Find where the given text appears and provide that cell's center as [X, Y] coordinate. 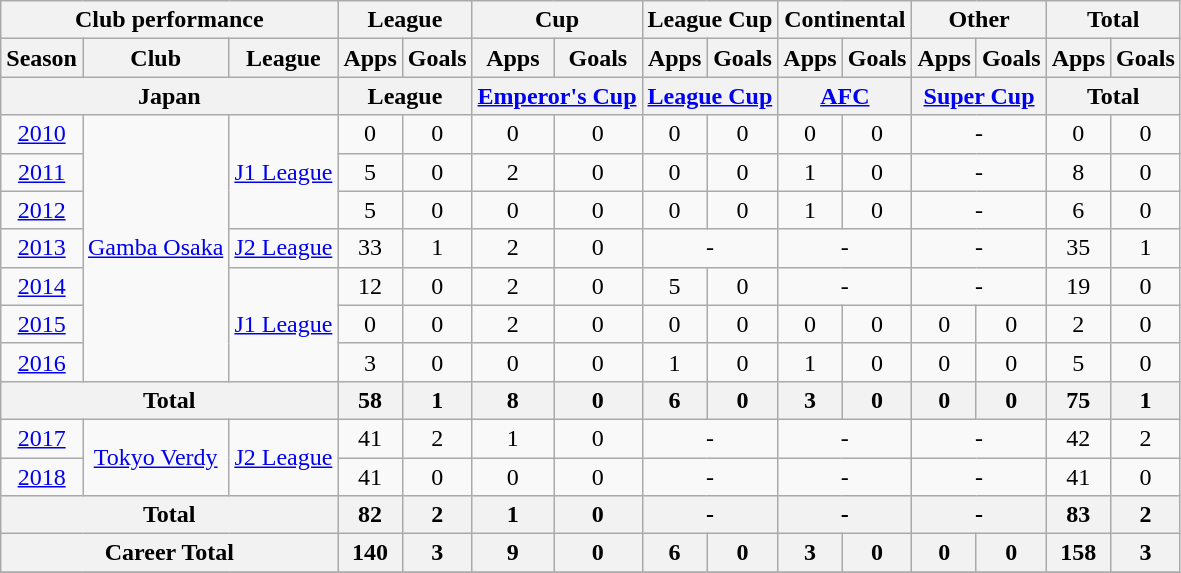
83 [1078, 515]
Career Total [170, 553]
2018 [42, 477]
Club performance [170, 20]
19 [1078, 286]
35 [1078, 248]
Gamba Osaka [155, 248]
Japan [170, 96]
Emperor's Cup [557, 96]
2017 [42, 438]
2011 [42, 172]
75 [1078, 400]
Super Cup [979, 96]
2016 [42, 362]
140 [370, 553]
Club [155, 58]
2013 [42, 248]
AFC [845, 96]
58 [370, 400]
12 [370, 286]
9 [513, 553]
2015 [42, 324]
Cup [557, 20]
Season [42, 58]
42 [1078, 438]
Other [979, 20]
82 [370, 515]
33 [370, 248]
Continental [845, 20]
2014 [42, 286]
Tokyo Verdy [155, 457]
158 [1078, 553]
2012 [42, 210]
2010 [42, 134]
